Find where the given text appears and provide that cell's center as (X, Y) coordinate. 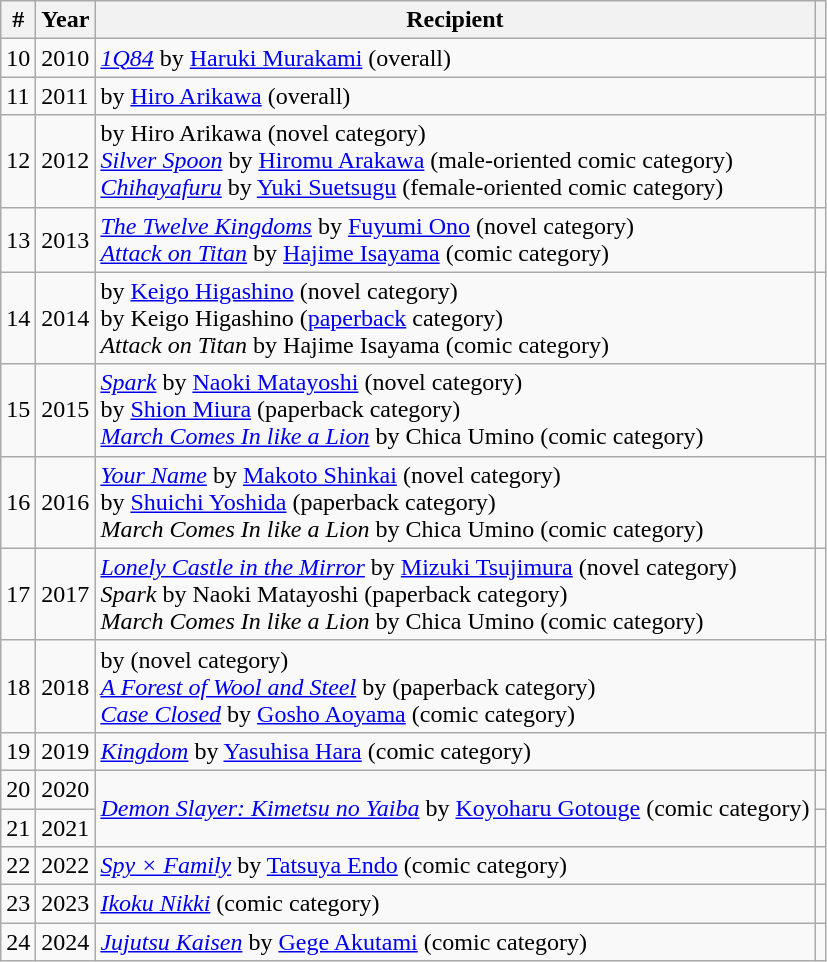
20 (18, 789)
21 (18, 827)
16 (18, 502)
2022 (66, 866)
Jujutsu Kaisen by Gege Akutami (comic category) (455, 942)
2013 (66, 240)
2021 (66, 827)
2017 (66, 594)
The Twelve Kingdoms by Fuyumi Ono (novel category)Attack on Titan by Hajime Isayama (comic category) (455, 240)
22 (18, 866)
10 (18, 58)
2012 (66, 161)
Kingdom by Yasuhisa Hara (comic category) (455, 751)
2011 (66, 96)
Spark by Naoki Matayoshi (novel category) by Shion Miura (paperback category)March Comes In like a Lion by Chica Umino (comic category) (455, 410)
12 (18, 161)
2019 (66, 751)
11 (18, 96)
Demon Slayer: Kimetsu no Yaiba by Koyoharu Gotouge (comic category) (455, 808)
19 (18, 751)
Recipient (455, 20)
17 (18, 594)
by Keigo Higashino (novel category) by Keigo Higashino (paperback category)Attack on Titan by Hajime Isayama (comic category) (455, 318)
14 (18, 318)
2014 (66, 318)
18 (18, 686)
13 (18, 240)
2024 (66, 942)
23 (18, 904)
2015 (66, 410)
2018 (66, 686)
Year (66, 20)
2020 (66, 789)
Your Name by Makoto Shinkai (novel category) by Shuichi Yoshida (paperback category)March Comes In like a Lion by Chica Umino (comic category) (455, 502)
2016 (66, 502)
2023 (66, 904)
1Q84 by Haruki Murakami (overall) (455, 58)
by (novel category)A Forest of Wool and Steel by (paperback category)Case Closed by Gosho Aoyama (comic category) (455, 686)
15 (18, 410)
2010 (66, 58)
Ikoku Nikki (comic category) (455, 904)
24 (18, 942)
by Hiro Arikawa (overall) (455, 96)
# (18, 20)
Spy × Family by Tatsuya Endo (comic category) (455, 866)
